Pinpoint the cell where the given text exists, returning its (X, Y) midpoint coordinate. 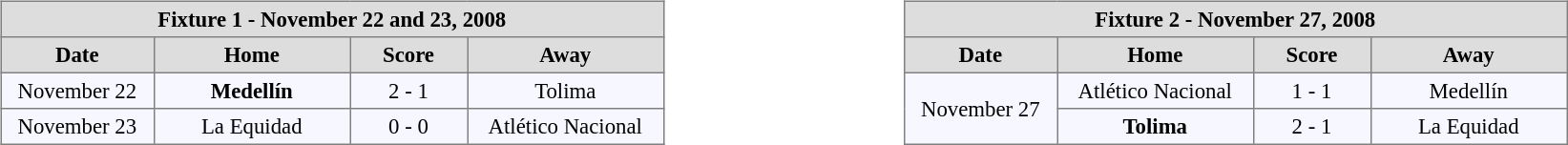
Fixture 2 - November 27, 2008 (1235, 19)
November 27 (980, 109)
November 23 (76, 127)
Fixture 1 - November 22 and 23, 2008 (331, 19)
0 - 0 (408, 127)
1 - 1 (1311, 91)
November 22 (76, 91)
